Locate the cell with the specified text and output its [x, y] center coordinate. 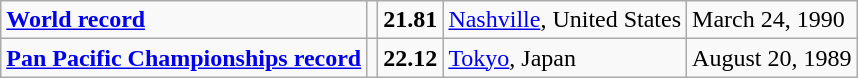
22.12 [410, 58]
21.81 [410, 20]
August 20, 1989 [772, 58]
World record [184, 20]
Pan Pacific Championships record [184, 58]
Nashville, United States [565, 20]
March 24, 1990 [772, 20]
Tokyo, Japan [565, 58]
